Return the (x, y) coordinate for the center point of the cell that contains the specified text.  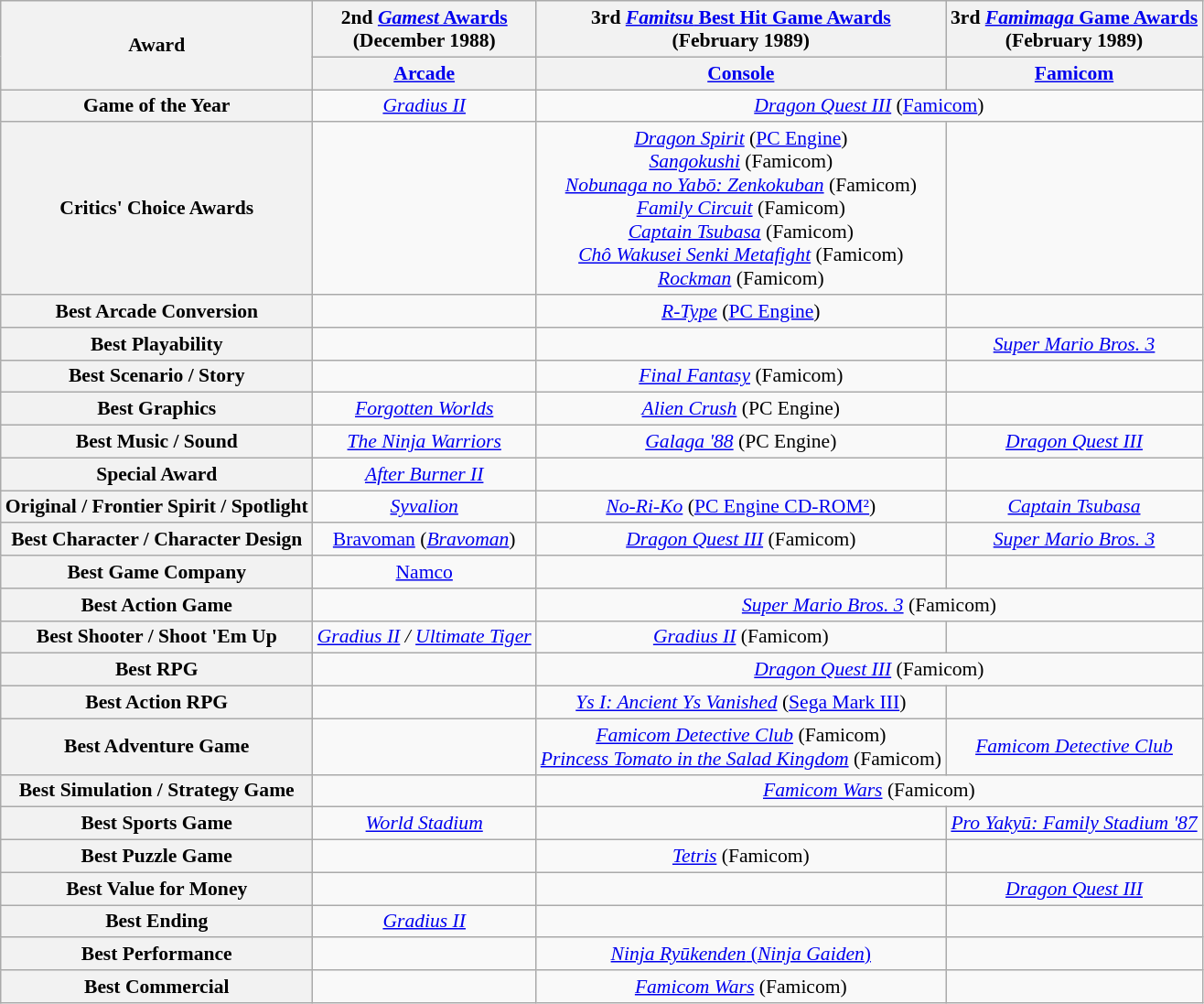
Best Adventure Game (157, 747)
Console (741, 73)
Best Commercial (157, 987)
Best Puzzle Game (157, 857)
World Stadium (425, 824)
Best Shooter / Shoot 'Em Up (157, 637)
Famicom Detective Club (Famicom) Princess Tomato in the Salad Kingdom (Famicom) (741, 747)
Ninja Ryūkenden (Ninja Gaiden) (741, 955)
Forgotten Worlds (425, 409)
Award (157, 46)
Best Ending (157, 922)
Final Fantasy (Famicom) (741, 376)
Special Award (157, 474)
Bravoman (Bravoman) (425, 540)
Tetris (Famicom) (741, 857)
Namco (425, 572)
Best Action Game (157, 605)
Gradius II / Ultimate Tiger (425, 637)
Best Game Company (157, 572)
Arcade (425, 73)
Ys I: Ancient Ys Vanished (Sega Mark III) (741, 703)
Best Sports Game (157, 824)
Syvalion (425, 507)
Best Graphics (157, 409)
Best RPG (157, 670)
3rd Famitsu Best Hit Game Awards (February 1989) (741, 29)
Super Mario Bros. 3 (Famicom) (869, 605)
3rd Famimaga Game Awards (February 1989) (1074, 29)
Galaga '88 (PC Engine) (741, 442)
Alien Crush (PC Engine) (741, 409)
Best Simulation / Strategy Game (157, 791)
Game of the Year (157, 106)
Best Scenario / Story (157, 376)
Best Playability (157, 344)
Best Music / Sound (157, 442)
No-Ri-Ko (PC Engine CD-ROM²) (741, 507)
After Burner II (425, 474)
2nd Gamest Awards (December 1988) (425, 29)
Best Character / Character Design (157, 540)
Best Performance (157, 955)
Best Arcade Conversion (157, 311)
Critics' Choice Awards (157, 209)
Best Action RPG (157, 703)
Gradius II (Famicom) (741, 637)
R-Type (PC Engine) (741, 311)
Best Value for Money (157, 889)
Famicom Detective Club (1074, 747)
Pro Yakyū: Family Stadium '87 (1074, 824)
Captain Tsubasa (1074, 507)
The Ninja Warriors (425, 442)
Original / Frontier Spirit / Spotlight (157, 507)
Famicom (1074, 73)
